Detect which cell encompasses the target text, then output its [x, y] center coordinate. 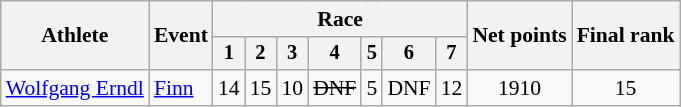
Race [340, 19]
2 [261, 54]
7 [452, 54]
Athlete [75, 36]
Net points [519, 36]
14 [229, 88]
Finn [181, 88]
6 [408, 54]
4 [334, 54]
10 [292, 88]
12 [452, 88]
Final rank [626, 36]
1 [229, 54]
3 [292, 54]
Event [181, 36]
1910 [519, 88]
Wolfgang Erndl [75, 88]
